From the cell containing the given text, extract its center point as [X, Y] coordinate. 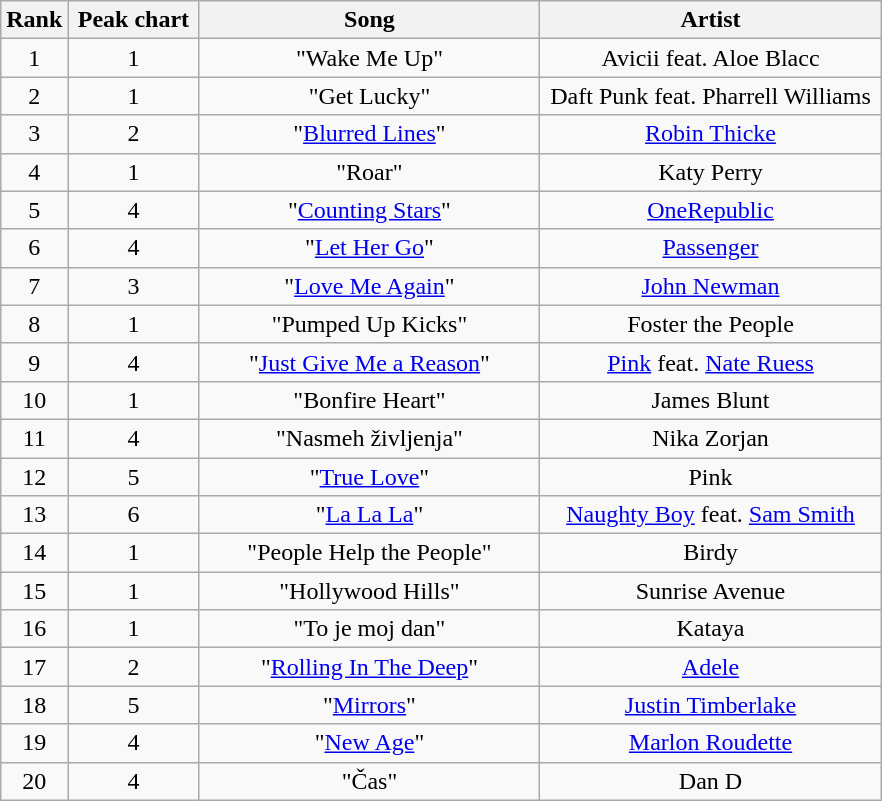
18 [34, 705]
"New Age" [370, 743]
Foster the People [710, 324]
"Blurred Lines" [370, 134]
"Let Her Go" [370, 248]
Justin Timberlake [710, 705]
12 [34, 477]
Peak chart [134, 20]
8 [34, 324]
"True Love" [370, 477]
James Blunt [710, 400]
17 [34, 667]
"Get Lucky" [370, 96]
OneRepublic [710, 210]
Birdy [710, 553]
Pink feat. Nate Ruess [710, 362]
11 [34, 438]
Rank [34, 20]
Pink [710, 477]
Robin Thicke [710, 134]
Katy Perry [710, 172]
"Nasmeh življenja" [370, 438]
10 [34, 400]
Song [370, 20]
"Hollywood Hills" [370, 591]
"Bonfire Heart" [370, 400]
16 [34, 629]
15 [34, 591]
John Newman [710, 286]
"La La La" [370, 515]
"Roar" [370, 172]
Daft Punk feat. Pharrell Williams [710, 96]
9 [34, 362]
Adele [710, 667]
"To je moj dan" [370, 629]
"Pumped Up Kicks" [370, 324]
"Wake Me Up" [370, 58]
Sunrise Avenue [710, 591]
Marlon Roudette [710, 743]
19 [34, 743]
Avicii feat. Aloe Blacc [710, 58]
Kataya [710, 629]
"Rolling In The Deep" [370, 667]
"Love Me Again" [370, 286]
Nika Zorjan [710, 438]
"People Help the People" [370, 553]
13 [34, 515]
Passenger [710, 248]
"Čas" [370, 781]
7 [34, 286]
"Just Give Me a Reason" [370, 362]
Artist [710, 20]
14 [34, 553]
Dan D [710, 781]
"Counting Stars" [370, 210]
20 [34, 781]
"Mirrors" [370, 705]
Naughty Boy feat. Sam Smith [710, 515]
